Scan for the cell matching the given text and deliver its [x, y] coordinate at center. 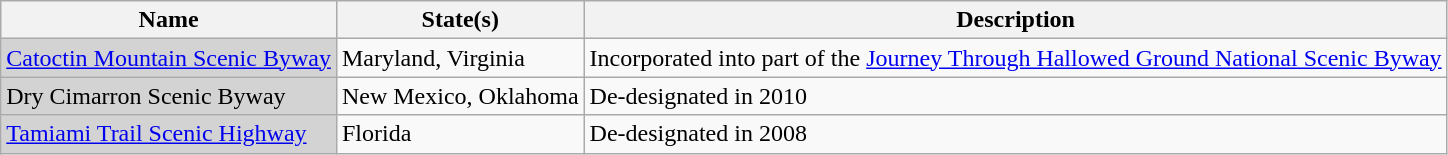
Description [1016, 20]
De-designated in 2010 [1016, 96]
Incorporated into part of the Journey Through Hallowed Ground National Scenic Byway [1016, 58]
Name [169, 20]
Dry Cimarron Scenic Byway [169, 96]
Florida [460, 134]
Tamiami Trail Scenic Highway [169, 134]
Catoctin Mountain Scenic Byway [169, 58]
Maryland, Virginia [460, 58]
New Mexico, Oklahoma [460, 96]
State(s) [460, 20]
De-designated in 2008 [1016, 134]
